Extract the [x, y] coordinate from the center of the cell holding the provided text.  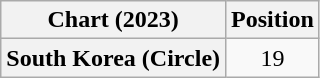
South Korea (Circle) [114, 58]
19 [273, 58]
Position [273, 20]
Chart (2023) [114, 20]
